Capture the cell that displays the provided text and extract its (x, y) central coordinate. 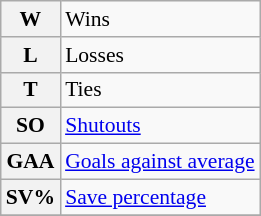
SV% (30, 197)
Wins (160, 19)
GAA (30, 162)
T (30, 90)
Save percentage (160, 197)
SO (30, 126)
L (30, 55)
Ties (160, 90)
Shutouts (160, 126)
Goals against average (160, 162)
W (30, 19)
Losses (160, 55)
